Extract the (x, y) coordinate from the center of the cell holding the provided text.  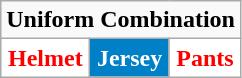
Jersey (130, 58)
Helmet (46, 58)
Uniform Combination (121, 20)
Pants (204, 58)
